For the text-containing cell, return its midpoint in (x, y) coordinate format. 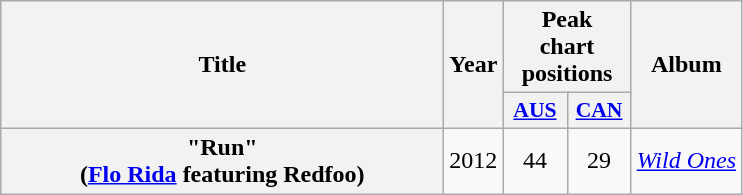
2012 (474, 160)
Peakchartpositions (567, 47)
44 (535, 160)
CAN (599, 111)
Year (474, 65)
Wild Ones (686, 160)
Album (686, 65)
29 (599, 160)
Title (222, 65)
AUS (535, 111)
"Run"(Flo Rida featuring Redfoo) (222, 160)
